Find where the given text appears and provide that cell's center as [x, y] coordinate. 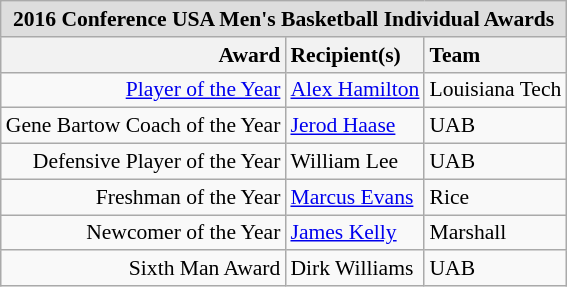
James Kelly [354, 233]
Freshman of the Year [144, 197]
Louisiana Tech [495, 90]
Alex Hamilton [354, 90]
2016 Conference USA Men's Basketball Individual Awards [284, 19]
Team [495, 55]
Marshall [495, 233]
Marcus Evans [354, 197]
Award [144, 55]
Player of the Year [144, 90]
William Lee [354, 162]
Rice [495, 197]
Dirk Williams [354, 269]
Recipient(s) [354, 55]
Jerod Haase [354, 126]
Defensive Player of the Year [144, 162]
Newcomer of the Year [144, 233]
Sixth Man Award [144, 269]
Gene Bartow Coach of the Year [144, 126]
